From the cell containing the given text, extract its center point as [X, Y] coordinate. 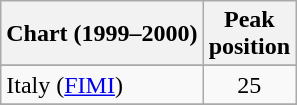
25 [249, 85]
Italy (FIMI) [102, 85]
Peakposition [249, 34]
Chart (1999–2000) [102, 34]
